From the cell containing the given text, extract its center point as (x, y) coordinate. 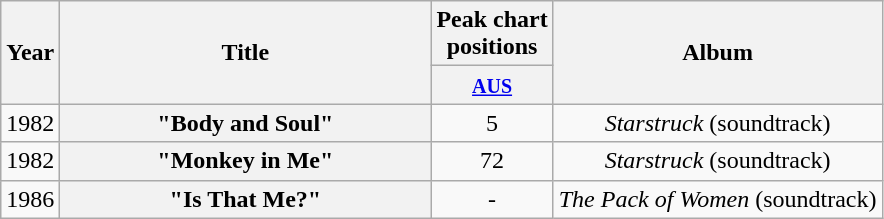
72 (492, 161)
"Monkey in Me" (246, 161)
"Body and Soul" (246, 123)
Peak chartpositions (492, 34)
5 (492, 123)
- (492, 199)
Album (718, 52)
Title (246, 52)
The Pack of Women (soundtrack) (718, 199)
1986 (30, 199)
"Is That Me?" (246, 199)
AUS (492, 85)
Year (30, 52)
